Detect which cell encompasses the target text, then output its [x, y] center coordinate. 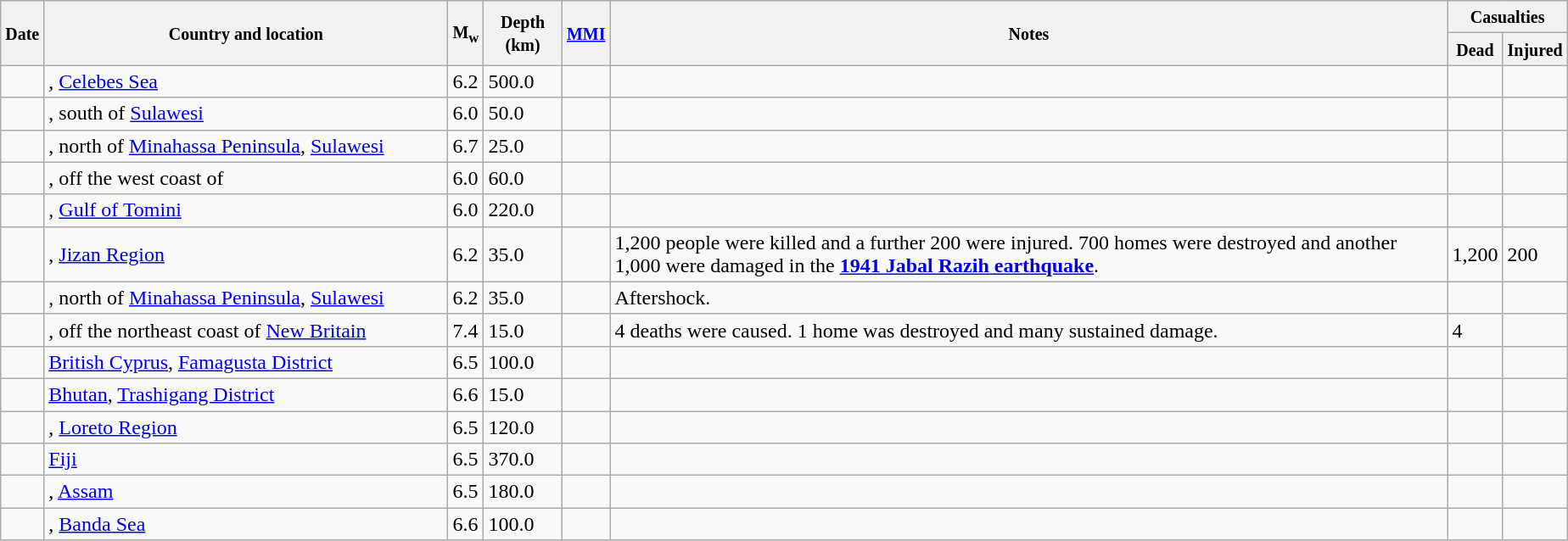
Injured [1535, 49]
7.4 [466, 330]
4 [1475, 330]
, Gulf of Tomini [246, 210]
1,200 people were killed and a further 200 were injured. 700 homes were destroyed and another 1,000 were damaged in the 1941 Jabal Razih earthquake. [1028, 254]
1,200 [1475, 254]
, Loreto Region [246, 427]
180.0 [523, 492]
60.0 [523, 178]
200 [1535, 254]
British Cyprus, Famagusta District [246, 362]
6.7 [466, 146]
Fiji [246, 460]
Dead [1475, 49]
Casualties [1507, 17]
, off the northeast coast of New Britain [246, 330]
MMI [585, 33]
, Jizan Region [246, 254]
Depth (km) [523, 33]
Aftershock. [1028, 298]
Country and location [246, 33]
Date [22, 33]
, south of Sulawesi [246, 114]
, Celebes Sea [246, 81]
500.0 [523, 81]
, Banda Sea [246, 524]
220.0 [523, 210]
25.0 [523, 146]
, off the west coast of [246, 178]
370.0 [523, 460]
, Assam [246, 492]
Bhutan, Trashigang District [246, 394]
50.0 [523, 114]
Notes [1028, 33]
4 deaths were caused. 1 home was destroyed and many sustained damage. [1028, 330]
Mw [466, 33]
120.0 [523, 427]
